Return [x, y] of the center of cell containing provided text 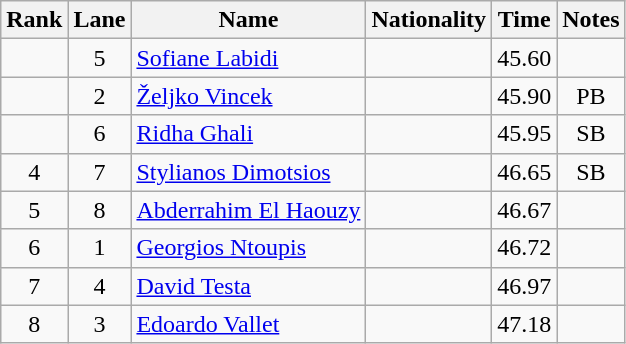
3 [100, 324]
1 [100, 248]
Georgios Ntoupis [248, 248]
Abderrahim El Haouzy [248, 210]
Ridha Ghali [248, 134]
46.67 [524, 210]
Željko Vincek [248, 96]
Rank [34, 20]
47.18 [524, 324]
45.95 [524, 134]
David Testa [248, 286]
Name [248, 20]
Notes [591, 20]
2 [100, 96]
46.72 [524, 248]
45.60 [524, 58]
PB [591, 96]
Nationality [429, 20]
Sofiane Labidi [248, 58]
45.90 [524, 96]
46.97 [524, 286]
Lane [100, 20]
Time [524, 20]
Edoardo Vallet [248, 324]
46.65 [524, 172]
Stylianos Dimotsios [248, 172]
